Provide the (X, Y) coordinate of the cell's center where the given text is located.  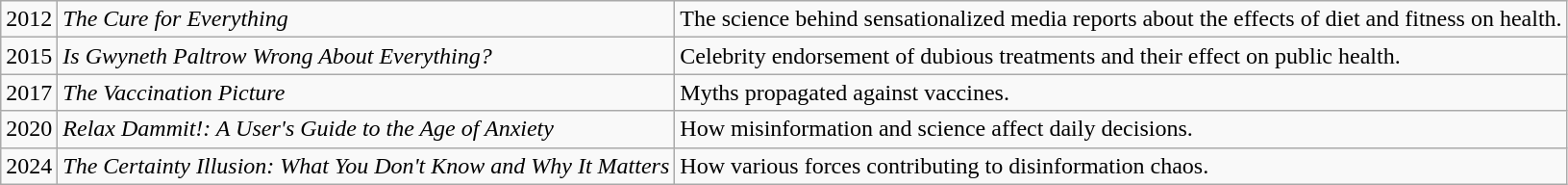
The Certainty Illusion: What You Don't Know and Why It Matters (366, 166)
Celebrity endorsement of dubious treatments and their effect on public health. (1121, 56)
The Cure for Everything (366, 19)
Myths propagated against vaccines. (1121, 92)
2012 (29, 19)
How various forces contributing to disinformation chaos. (1121, 166)
The science behind sensationalized media reports about the effects of diet and fitness on health. (1121, 19)
Is Gwyneth Paltrow Wrong About Everything? (366, 56)
2015 (29, 56)
The Vaccination Picture (366, 92)
How misinformation and science affect daily decisions. (1121, 129)
Relax Dammit!: A User's Guide to the Age of Anxiety (366, 129)
2020 (29, 129)
2024 (29, 166)
2017 (29, 92)
